Return the (x, y) coordinate for the center point of the cell that contains the specified text.  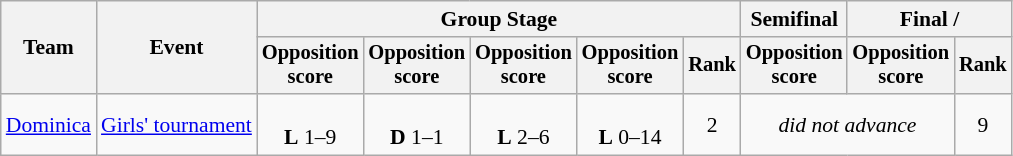
Group Stage (499, 19)
Team (48, 48)
9 (983, 124)
L 1–9 (310, 124)
L 2–6 (524, 124)
D 1–1 (416, 124)
Event (176, 48)
Semifinal (794, 19)
Final / (929, 19)
Dominica (48, 124)
L 0–14 (630, 124)
did not advance (848, 124)
2 (712, 124)
Girls' tournament (176, 124)
